Scan for the cell matching the given text and deliver its [x, y] coordinate at center. 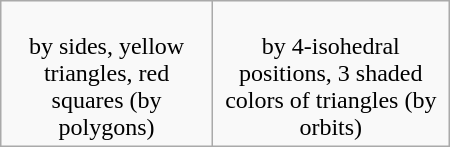
by sides, yellow triangles, red squares (by polygons) [107, 74]
by 4-isohedral positions, 3 shaded colors of triangles (by orbits) [330, 74]
